Search for the cell housing the specified text and yield its (x, y) center coordinate. 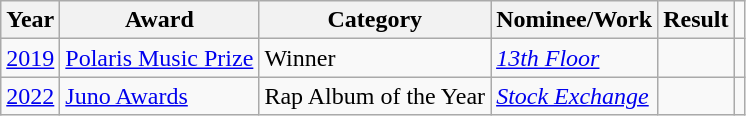
Stock Exchange (574, 96)
2019 (30, 58)
Result (696, 20)
Award (160, 20)
Nominee/Work (574, 20)
Juno Awards (160, 96)
Year (30, 20)
13th Floor (574, 58)
2022 (30, 96)
Rap Album of the Year (375, 96)
Category (375, 20)
Winner (375, 58)
Polaris Music Prize (160, 58)
